Identify which cell holds the provided text, then report its (X, Y) central coordinate. 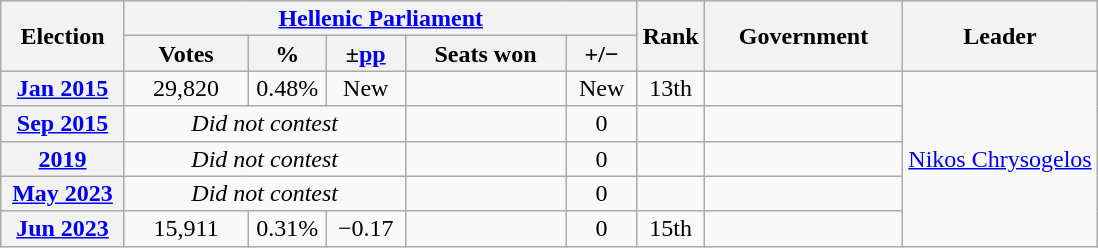
Sep 2015 (63, 124)
Seats won (486, 54)
Hellenic Parliament (380, 18)
Leader (1000, 36)
Jun 2023 (63, 228)
2019 (63, 158)
±pp (366, 54)
29,820 (186, 88)
0.48% (288, 88)
−0.17 (366, 228)
Jan 2015 (63, 88)
15th (670, 228)
% (288, 54)
13th (670, 88)
Rank (670, 36)
Votes (186, 54)
Nikos Chrysogelos (1000, 158)
+/− (602, 54)
Government (804, 36)
May 2023 (63, 194)
15,911 (186, 228)
0.31% (288, 228)
Election (63, 36)
